Detect which cell encompasses the target text, then output its (x, y) center coordinate. 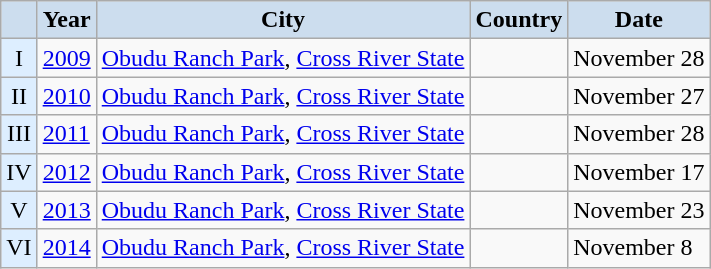
November 23 (639, 210)
City (283, 20)
2010 (66, 96)
November 8 (639, 248)
November 27 (639, 96)
2013 (66, 210)
Date (639, 20)
III (19, 134)
VI (19, 248)
Year (66, 20)
I (19, 58)
Country (519, 20)
2014 (66, 248)
2011 (66, 134)
II (19, 96)
V (19, 210)
2009 (66, 58)
November 17 (639, 172)
IV (19, 172)
2012 (66, 172)
